Detect which cell encompasses the target text, then output its [X, Y] center coordinate. 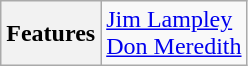
Jim LampleyDon Meredith [174, 34]
Features [51, 34]
